Return the (x, y) coordinate for the center point of the cell that contains the specified text.  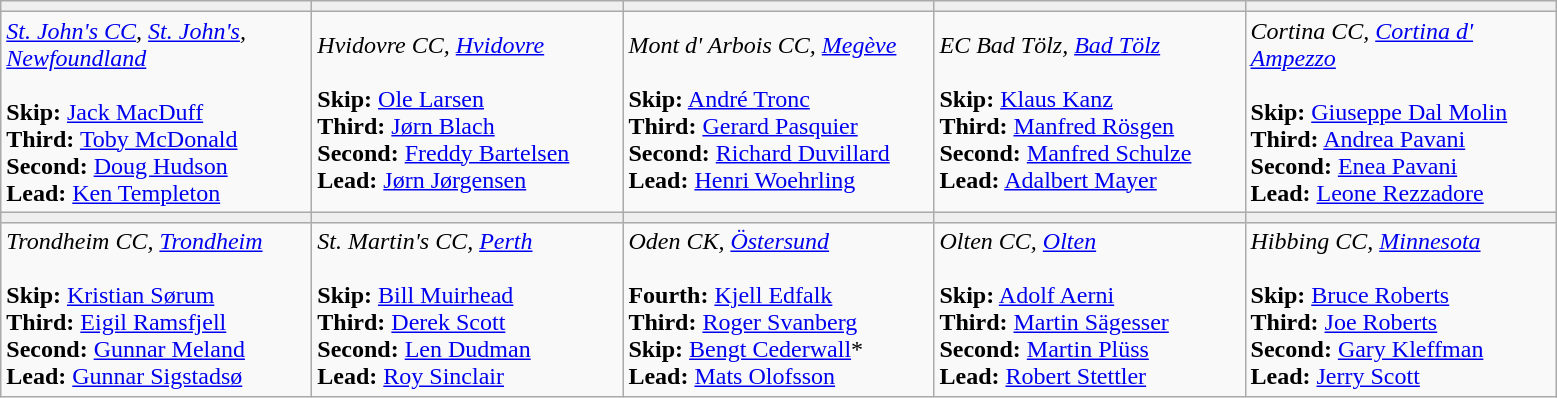
St. Martin's CC, PerthSkip: Bill Muirhead Third: Derek Scott Second: Len Dudman Lead: Roy Sinclair (468, 310)
Hibbing CC, MinnesotaSkip: Bruce Roberts Third: Joe Roberts Second: Gary Kleffman Lead: Jerry Scott (1400, 310)
Oden CK, ÖstersundFourth: Kjell Edfalk Third: Roger Svanberg Skip: Bengt Cederwall* Lead: Mats Olofsson (778, 310)
Cortina CC, Cortina d' AmpezzoSkip: Giuseppe Dal Molin Third: Andrea Pavani Second: Enea Pavani Lead: Leone Rezzadore (1400, 112)
Olten CC, OltenSkip: Adolf Aerni Third: Martin Sägesser Second: Martin Plüss Lead: Robert Stettler (1090, 310)
Mont d' Arbois CC, MegèveSkip: André Tronc Third: Gerard Pasquier Second: Richard Duvillard Lead: Henri Woehrling (778, 112)
Hvidovre CC, HvidovreSkip: Ole Larsen Third: Jørn Blach Second: Freddy Bartelsen Lead: Jørn Jørgensen (468, 112)
St. John's CC, St. John's, NewfoundlandSkip: Jack MacDuff Third: Toby McDonald Second: Doug Hudson Lead: Ken Templeton (156, 112)
Trondheim CC, TrondheimSkip: Kristian Sørum Third: Eigil Ramsfjell Second: Gunnar Meland Lead: Gunnar Sigstadsø (156, 310)
EC Bad Tölz, Bad TölzSkip: Klaus Kanz Third: Manfred Rösgen Second: Manfred Schulze Lead: Adalbert Mayer (1090, 112)
